Determine the (X, Y) coordinate at the center of the cell enclosing the given text.  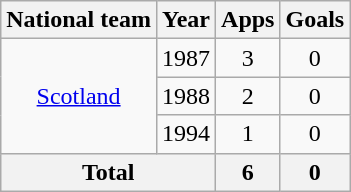
Total (108, 172)
3 (248, 58)
1994 (186, 134)
Year (186, 20)
Goals (315, 20)
Scotland (79, 96)
1987 (186, 58)
6 (248, 172)
Apps (248, 20)
National team (79, 20)
1 (248, 134)
1988 (186, 96)
2 (248, 96)
